Detect which cell encompasses the target text, then output its (X, Y) center coordinate. 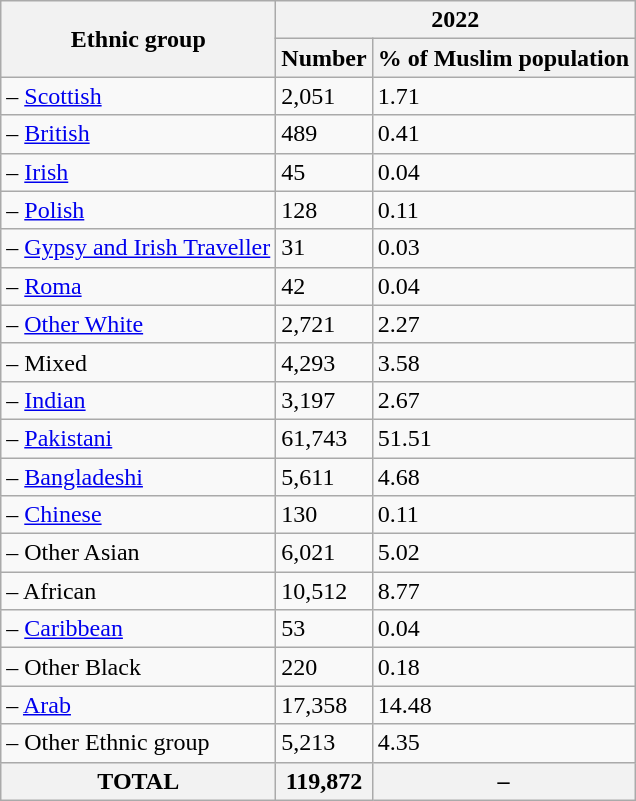
– Roma (138, 286)
– African (138, 591)
45 (324, 172)
– Other Ethnic group (138, 743)
31 (324, 248)
42 (324, 286)
0.18 (503, 667)
6,021 (324, 553)
– (503, 781)
14.48 (503, 705)
3.58 (503, 362)
4,293 (324, 362)
– Scottish (138, 96)
– Mixed (138, 362)
– Other Black (138, 667)
2.27 (503, 324)
– Indian (138, 400)
17,358 (324, 705)
– Polish (138, 210)
Number (324, 58)
0.41 (503, 134)
2.67 (503, 400)
Ethnic group (138, 39)
5,611 (324, 477)
10,512 (324, 591)
5,213 (324, 743)
2,721 (324, 324)
0.03 (503, 248)
4.68 (503, 477)
8.77 (503, 591)
– Other White (138, 324)
– Other Asian (138, 553)
– Caribbean (138, 629)
– Pakistani (138, 438)
% of Muslim population (503, 58)
– Irish (138, 172)
1.71 (503, 96)
2,051 (324, 96)
– Bangladeshi (138, 477)
128 (324, 210)
– British (138, 134)
5.02 (503, 553)
– Chinese (138, 515)
2022 (456, 20)
489 (324, 134)
130 (324, 515)
220 (324, 667)
3,197 (324, 400)
4.35 (503, 743)
– Arab (138, 705)
53 (324, 629)
– Gypsy and Irish Traveller (138, 248)
119,872 (324, 781)
51.51 (503, 438)
TOTAL (138, 781)
61,743 (324, 438)
